Identify which cell holds the provided text, then report its [X, Y] central coordinate. 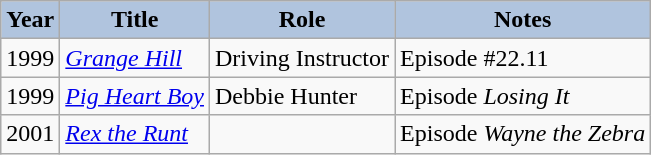
Role [302, 20]
Rex the Runt [135, 134]
Pig Heart Boy [135, 96]
Title [135, 20]
Year [30, 20]
Episode #22.11 [523, 58]
Debbie Hunter [302, 96]
Episode Wayne the Zebra [523, 134]
Notes [523, 20]
2001 [30, 134]
Driving Instructor [302, 58]
Grange Hill [135, 58]
Episode Losing It [523, 96]
